Capture the cell that displays the provided text and extract its [x, y] central coordinate. 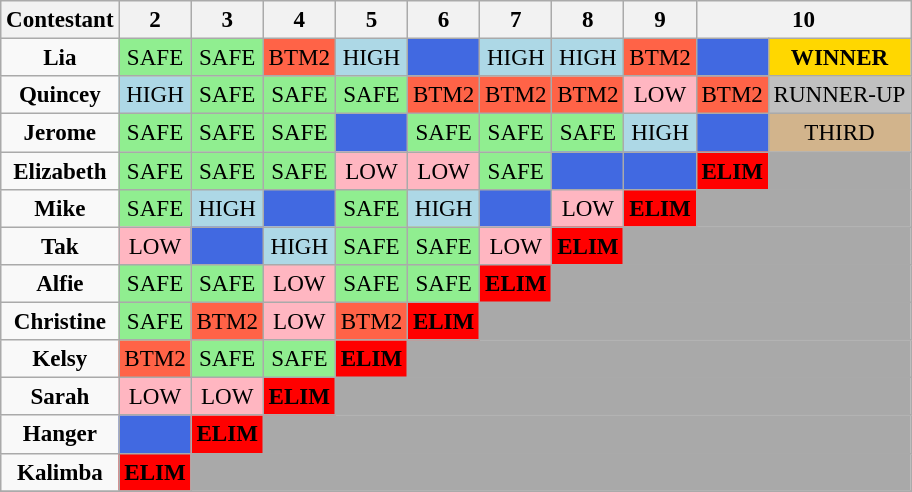
Quincey [60, 95]
8 [588, 20]
5 [371, 20]
WINNER [840, 58]
Jerome [60, 133]
10 [804, 20]
Contestant [60, 20]
RUNNER-UP [840, 95]
3 [227, 20]
9 [660, 20]
Lia [60, 58]
Kalimba [60, 472]
Alfie [60, 284]
6 [444, 20]
THIRD [840, 133]
Sarah [60, 397]
Hanger [60, 435]
Christine [60, 322]
2 [155, 20]
Elizabeth [60, 171]
Tak [60, 246]
Mike [60, 209]
4 [299, 20]
7 [516, 20]
Kelsy [60, 359]
